Determine the [x, y] coordinate at the center of the cell enclosing the given text.  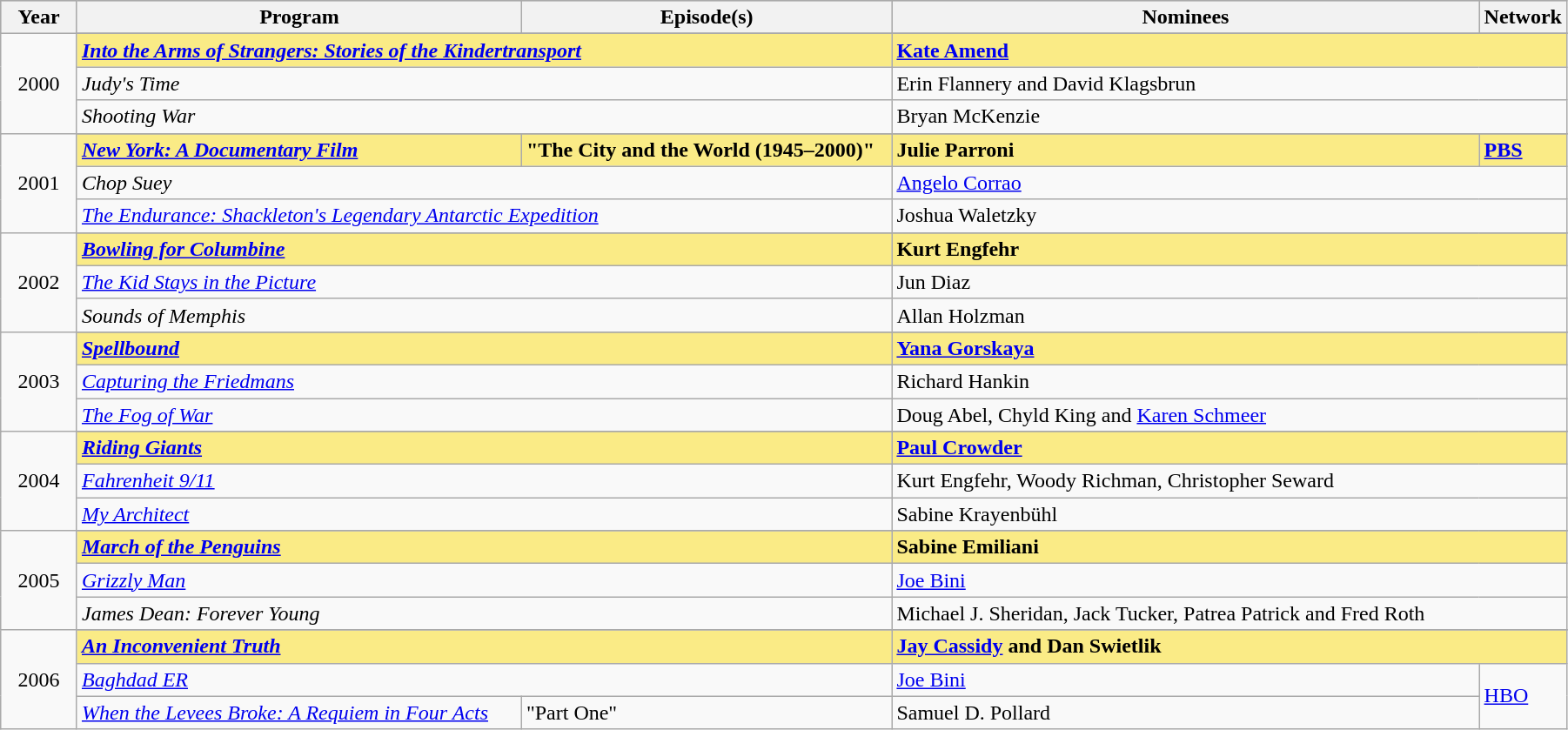
2003 [39, 381]
Sounds of Memphis [484, 315]
Kate Amend [1230, 50]
Program [299, 17]
"The City and the World (1945–2000)" [707, 150]
Richard Hankin [1230, 381]
The Kid Stays in the Picture [484, 282]
Nominees [1185, 17]
"Part One" [707, 713]
2005 [39, 580]
Spellbound [484, 348]
2002 [39, 282]
Doug Abel, Chyld King and Karen Schmeer [1230, 415]
Julie Parroni [1185, 150]
PBS [1523, 150]
The Fog of War [484, 415]
New York: A Documentary Film [299, 150]
Sabine Emiliani [1230, 547]
James Dean: Forever Young [484, 613]
Kurt Engfehr, Woody Richman, Christopher Seward [1230, 481]
Capturing the Friedmans [484, 381]
The Endurance: Shackleton's Legendary Antarctic Expedition [484, 216]
March of the Penguins [484, 547]
Yana Gorskaya [1230, 348]
My Architect [484, 514]
Jun Diaz [1230, 282]
2004 [39, 481]
Baghdad ER [484, 680]
Erin Flannery and David Klagsbrun [1230, 84]
Grizzly Man [484, 580]
Joshua Waletzky [1230, 216]
Fahrenheit 9/11 [484, 481]
Shooting War [484, 117]
Year [39, 17]
Paul Crowder [1230, 448]
Samuel D. Pollard [1185, 713]
Angelo Corrao [1230, 183]
Network [1523, 17]
Riding Giants [484, 448]
HBO [1523, 696]
Episode(s) [707, 17]
Into the Arms of Strangers: Stories of the Kindertransport [484, 50]
Sabine Krayenbühl [1230, 514]
2006 [39, 680]
Michael J. Sheridan, Jack Tucker, Patrea Patrick and Fred Roth [1230, 613]
Bowling for Columbine [484, 249]
Judy's Time [484, 84]
Bryan McKenzie [1230, 117]
2000 [39, 84]
When the Levees Broke: A Requiem in Four Acts [299, 713]
2001 [39, 183]
Chop Suey [484, 183]
Kurt Engfehr [1230, 249]
Jay Cassidy and Dan Swietlik [1230, 646]
An Inconvenient Truth [484, 646]
Allan Holzman [1230, 315]
